For the text-containing cell, return its midpoint in (X, Y) coordinate format. 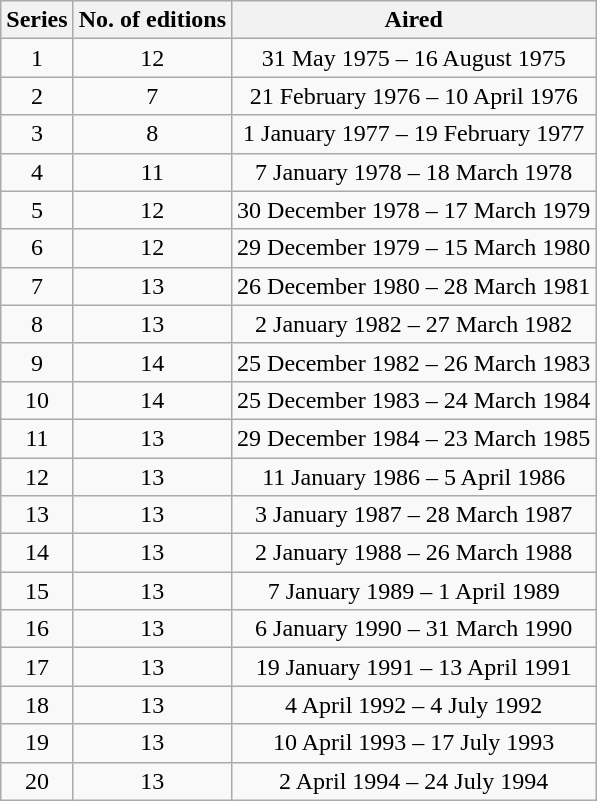
21 February 1976 – 10 April 1976 (414, 96)
25 December 1982 – 26 March 1983 (414, 362)
5 (37, 210)
6 January 1990 – 31 March 1990 (414, 629)
Aired (414, 20)
29 December 1979 – 15 March 1980 (414, 248)
17 (37, 667)
Series (37, 20)
26 December 1980 – 28 March 1981 (414, 286)
25 December 1983 – 24 March 1984 (414, 400)
9 (37, 362)
18 (37, 705)
3 January 1987 – 28 March 1987 (414, 515)
1 (37, 58)
30 December 1978 – 17 March 1979 (414, 210)
7 January 1978 – 18 March 1978 (414, 172)
19 (37, 743)
20 (37, 781)
4 (37, 172)
1 January 1977 – 19 February 1977 (414, 134)
31 May 1975 – 16 August 1975 (414, 58)
4 April 1992 – 4 July 1992 (414, 705)
2 April 1994 – 24 July 1994 (414, 781)
16 (37, 629)
10 (37, 400)
2 January 1982 – 27 March 1982 (414, 324)
10 April 1993 – 17 July 1993 (414, 743)
29 December 1984 – 23 March 1985 (414, 438)
6 (37, 248)
No. of editions (152, 20)
19 January 1991 – 13 April 1991 (414, 667)
15 (37, 591)
11 January 1986 – 5 April 1986 (414, 477)
2 January 1988 – 26 March 1988 (414, 553)
7 January 1989 – 1 April 1989 (414, 591)
2 (37, 96)
3 (37, 134)
